Provide the [x, y] coordinate of the cell's center where the given text is located.  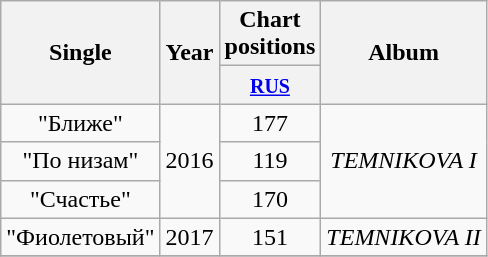
151 [270, 237]
Single [80, 52]
"Счастье" [80, 199]
"По низам" [80, 161]
170 [270, 199]
TEMNIKOVA I [404, 161]
"Фиолетовый" [80, 237]
177 [270, 123]
"Ближе" [80, 123]
TEMNIKOVA II [404, 237]
RUS [270, 85]
Chart positions [270, 34]
119 [270, 161]
2016 [190, 161]
2017 [190, 237]
Year [190, 52]
Album [404, 52]
